Identify which cell holds the provided text, then report its (x, y) central coordinate. 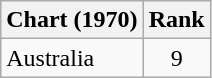
Rank (176, 20)
9 (176, 58)
Chart (1970) (72, 20)
Australia (72, 58)
